Scan for the cell matching the given text and deliver its (X, Y) coordinate at center. 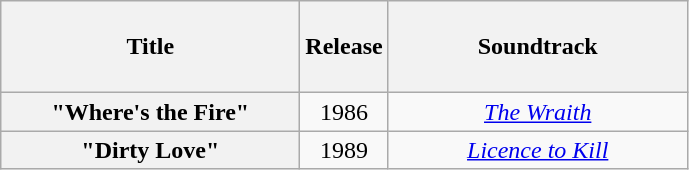
Soundtrack (538, 47)
The Wraith (538, 112)
"Dirty Love" (150, 150)
Release (344, 47)
1986 (344, 112)
Licence to Kill (538, 150)
Title (150, 47)
1989 (344, 150)
"Where's the Fire" (150, 112)
